Return (X, Y) of the center of cell containing provided text 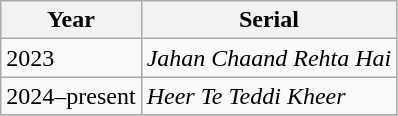
Jahan Chaand Rehta Hai (269, 58)
Year (71, 20)
Heer Te Teddi Kheer (269, 96)
Serial (269, 20)
2024–present (71, 96)
2023 (71, 58)
